Locate the cell with the specified text and output its (X, Y) center coordinate. 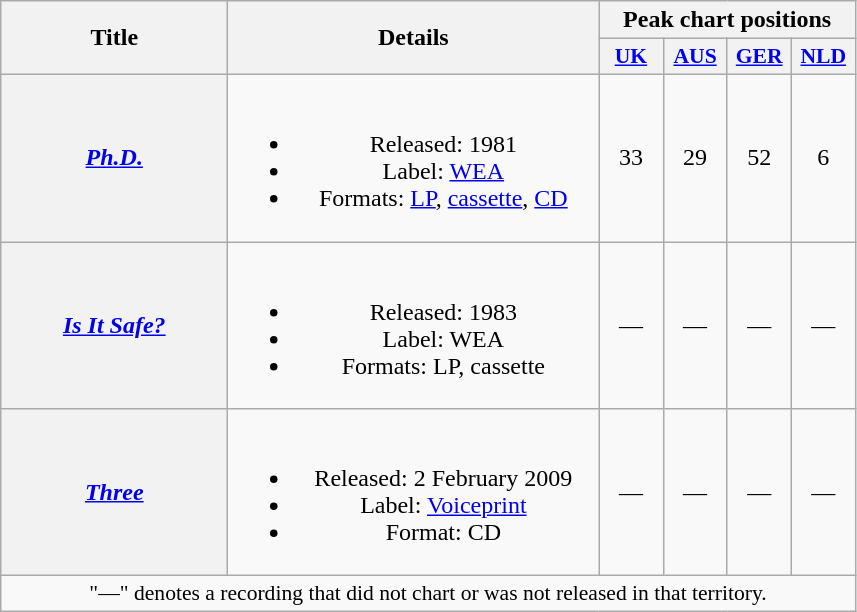
Details (414, 38)
Is It Safe? (114, 326)
Ph.D. (114, 158)
Peak chart positions (727, 20)
Released: 1981Label: WEAFormats: LP, cassette, CD (414, 158)
NLD (823, 57)
Three (114, 492)
52 (759, 158)
6 (823, 158)
33 (631, 158)
UK (631, 57)
29 (695, 158)
"—" denotes a recording that did not chart or was not released in that territory. (428, 594)
Released: 1983Label: WEAFormats: LP, cassette (414, 326)
Title (114, 38)
AUS (695, 57)
GER (759, 57)
Released: 2 February 2009Label: VoiceprintFormat: CD (414, 492)
